Provide the (X, Y) coordinate of the cell's center where the given text is located.  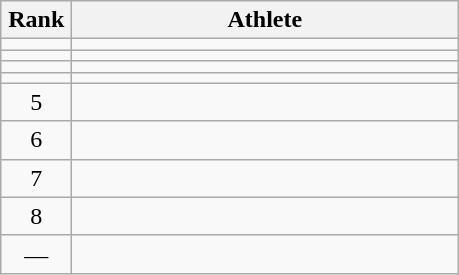
5 (36, 102)
6 (36, 140)
7 (36, 178)
Athlete (265, 20)
Rank (36, 20)
— (36, 254)
8 (36, 216)
